Capture the cell that displays the provided text and extract its [x, y] central coordinate. 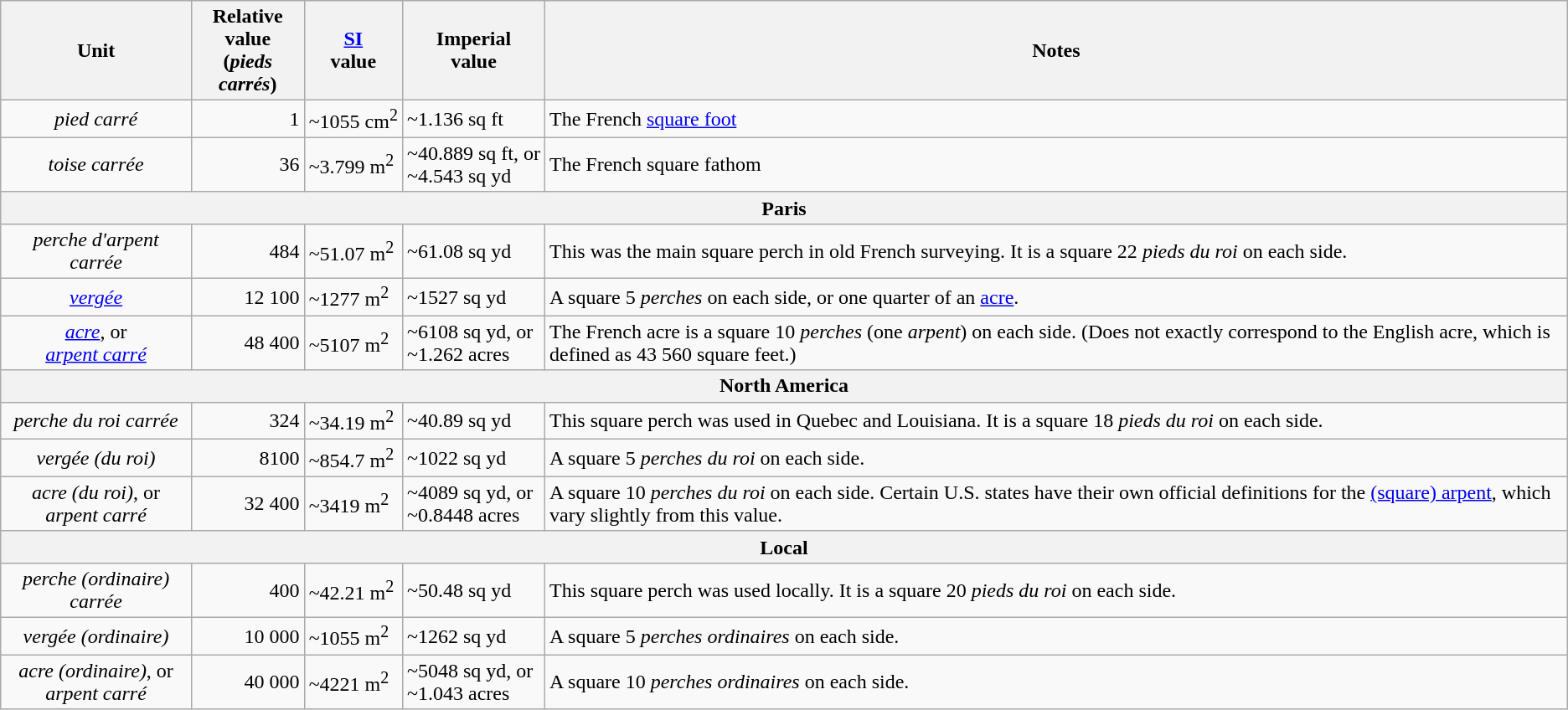
324 [248, 420]
12 100 [248, 298]
~854.7 m2 [353, 459]
This square perch was used in Quebec and Louisiana. It is a square 18 pieds du roi on each side. [1057, 420]
Imperialvalue [473, 50]
acre, orarpent carré [96, 343]
vergée (du roi) [96, 459]
A square 5 perches du roi on each side. [1057, 459]
vergée [96, 298]
A square 5 perches ordinaires on each side. [1057, 636]
Notes [1057, 50]
Unit [96, 50]
~4089 sq yd, or~0.8448 acres [473, 504]
~40.889 sq ft, or~4.543 sq yd [473, 164]
48 400 [248, 343]
~1022 sq yd [473, 459]
~3.799 m2 [353, 164]
~34.19 m2 [353, 420]
~40.89 sq yd [473, 420]
A square 10 perches ordinaires on each side. [1057, 682]
10 000 [248, 636]
Paris [784, 208]
SIvalue [353, 50]
484 [248, 251]
perche (ordinaire) carrée [96, 589]
~1262 sq yd [473, 636]
32 400 [248, 504]
pied carré [96, 119]
acre (ordinaire), orarpent carré [96, 682]
vergée (ordinaire) [96, 636]
~61.08 sq yd [473, 251]
~42.21 m2 [353, 589]
The French square foot [1057, 119]
This was the main square perch in old French surveying. It is a square 22 pieds du roi on each side. [1057, 251]
toise carrée [96, 164]
North America [784, 386]
36 [248, 164]
acre (du roi), orarpent carré [96, 504]
~51.07 m2 [353, 251]
perche d'arpent carrée [96, 251]
~4221 m2 [353, 682]
The French square fathom [1057, 164]
~6108 sq yd, or~1.262 acres [473, 343]
40 000 [248, 682]
A square 5 perches on each side, or one quarter of an acre. [1057, 298]
~50.48 sq yd [473, 589]
perche du roi carrée [96, 420]
~1055 cm2 [353, 119]
~1277 m2 [353, 298]
1 [248, 119]
~1055 m2 [353, 636]
~1527 sq yd [473, 298]
~1.136 sq ft [473, 119]
400 [248, 589]
Relativevalue(pieds carrés) [248, 50]
8100 [248, 459]
~3419 m2 [353, 504]
~5107 m2 [353, 343]
~5048 sq yd, or~1.043 acres [473, 682]
Local [784, 547]
This square perch was used locally. It is a square 20 pieds du roi on each side. [1057, 589]
